Pinpoint the cell where the given text exists, returning its [x, y] midpoint coordinate. 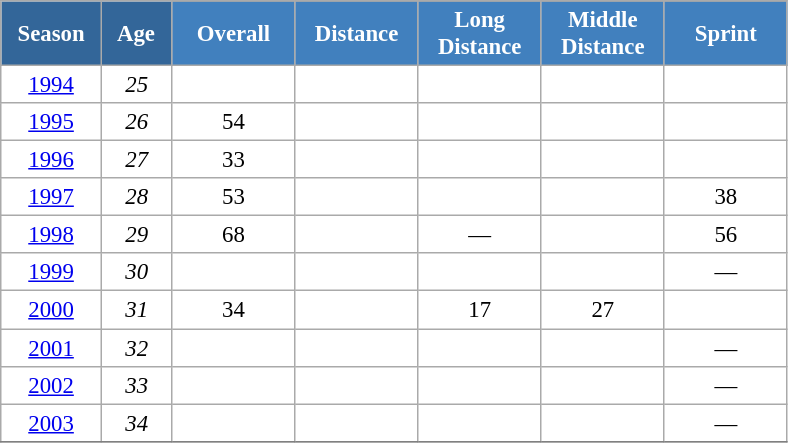
2002 [52, 385]
Overall [234, 34]
17 [480, 310]
1995 [52, 122]
1994 [52, 85]
1997 [52, 197]
30 [136, 273]
26 [136, 122]
Middle Distance [602, 34]
Age [136, 34]
54 [234, 122]
1999 [52, 273]
68 [234, 235]
2003 [52, 423]
2000 [52, 310]
31 [136, 310]
28 [136, 197]
Sprint [726, 34]
Long Distance [480, 34]
Season [52, 34]
53 [234, 197]
1998 [52, 235]
29 [136, 235]
2001 [52, 348]
38 [726, 197]
56 [726, 235]
32 [136, 348]
Distance [356, 34]
25 [136, 85]
1996 [52, 160]
